Return the (x, y) coordinate for the center point of the cell that contains the specified text.  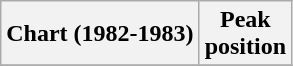
Peakposition (245, 34)
Chart (1982-1983) (100, 34)
